Identify which cell holds the provided text, then report its [X, Y] central coordinate. 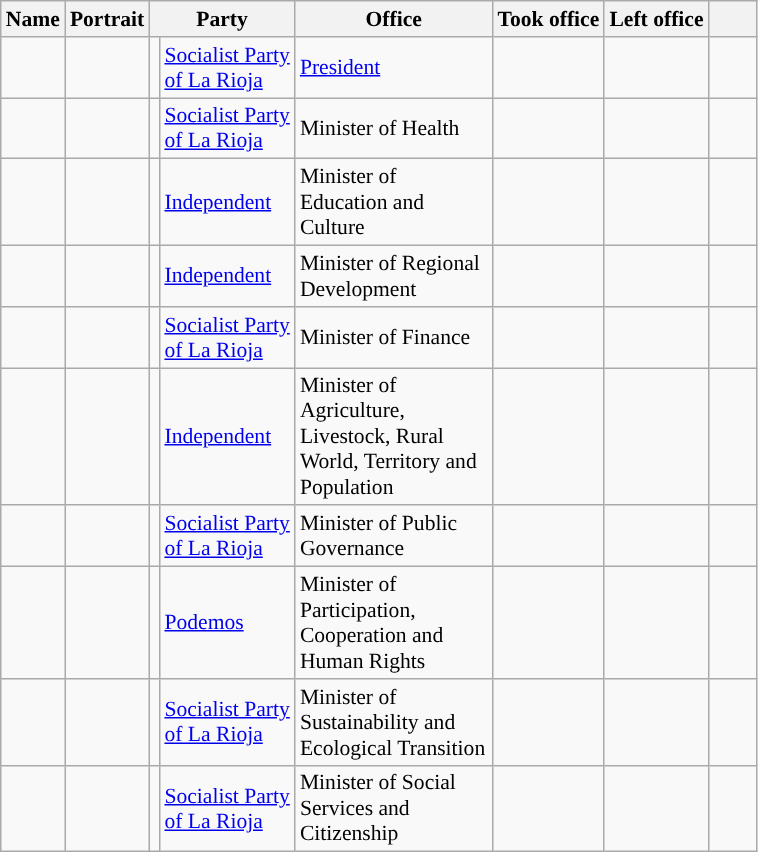
Minister of Social Services and Citizenship [394, 808]
Party [222, 19]
Podemos [226, 623]
Took office [548, 19]
Left office [656, 19]
Minister of Regional Development [394, 276]
Minister of Education and Culture [394, 202]
Minister of Finance [394, 338]
Minister of Participation, Cooperation and Human Rights [394, 623]
Portrait [107, 19]
Minister of Agriculture, Livestock, Rural World, Territory and Population [394, 437]
Minister of Sustainability and Ecological Transition [394, 722]
Minister of Health [394, 128]
Name [33, 19]
President [394, 68]
Minister of Public Governance [394, 536]
Office [394, 19]
